Find where the given text appears and provide that cell's center as (X, Y) coordinate. 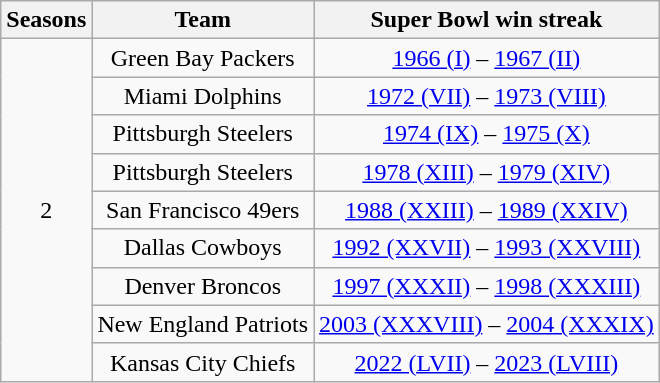
1978 (XIII) – 1979 (XIV) (487, 172)
1988 (XXIII) – 1989 (XXIV) (487, 210)
Super Bowl win streak (487, 20)
Green Bay Packers (203, 58)
Miami Dolphins (203, 96)
1966 (I) – 1967 (II) (487, 58)
1992 (XXVII) – 1993 (XXVIII) (487, 248)
New England Patriots (203, 324)
Kansas City Chiefs (203, 362)
Dallas Cowboys (203, 248)
1972 (VII) – 1973 (VIII) (487, 96)
Team (203, 20)
2 (46, 210)
Denver Broncos (203, 286)
2022 (LVII) – 2023 (LVIII) (487, 362)
Seasons (46, 20)
1997 (XXXII) – 1998 (XXXIII) (487, 286)
2003 (XXXVIII) – 2004 (XXXIX) (487, 324)
1974 (IX) – 1975 (X) (487, 134)
San Francisco 49ers (203, 210)
